Pinpoint the cell where the given text exists, returning its [x, y] midpoint coordinate. 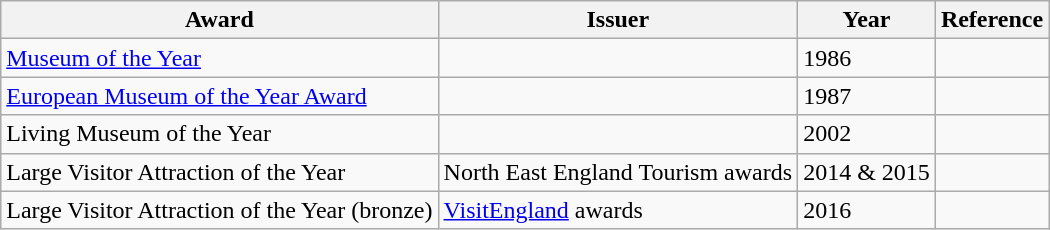
Large Visitor Attraction of the Year [220, 172]
VisitEngland awards [618, 210]
2002 [867, 134]
Living Museum of the Year [220, 134]
Year [867, 20]
1986 [867, 58]
Reference [992, 20]
2014 & 2015 [867, 172]
European Museum of the Year Award [220, 96]
2016 [867, 210]
Large Visitor Attraction of the Year (bronze) [220, 210]
1987 [867, 96]
Issuer [618, 20]
Museum of the Year [220, 58]
Award [220, 20]
North East England Tourism awards [618, 172]
